From the cell containing the given text, extract its center point as [x, y] coordinate. 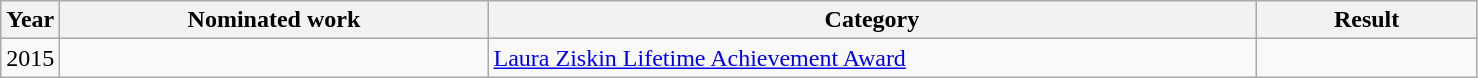
Nominated work [274, 20]
Category [872, 20]
Result [1366, 20]
2015 [30, 58]
Year [30, 20]
Laura Ziskin Lifetime Achievement Award [872, 58]
